Detect which cell encompasses the target text, then output its (X, Y) center coordinate. 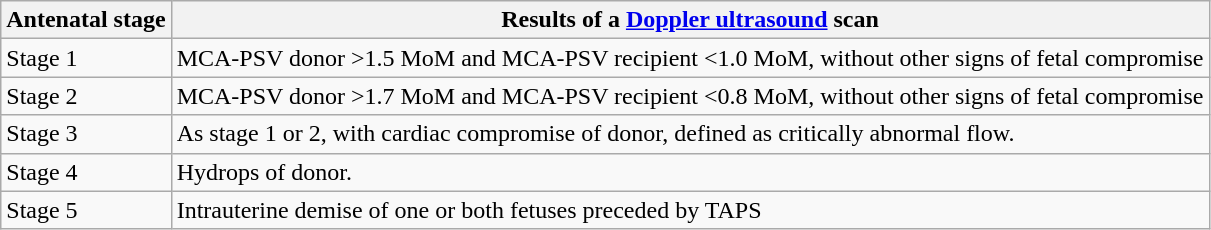
Antenatal stage (86, 20)
As stage 1 or 2, with cardiac compromise of donor, defined as critically abnormal flow. (690, 134)
Intrauterine demise of one or both fetuses preceded by TAPS (690, 210)
MCA-PSV donor >1.7 MoM and MCA-PSV recipient <0.8 MoM, without other signs of fetal compromise (690, 96)
Stage 4 (86, 172)
MCA-PSV donor >1.5 MoM and MCA-PSV recipient <1.0 MoM, without other signs of fetal compromise (690, 58)
Stage 3 (86, 134)
Hydrops of donor. (690, 172)
Stage 2 (86, 96)
Stage 1 (86, 58)
Stage 5 (86, 210)
Results of a Doppler ultrasound scan (690, 20)
